Detect which cell encompasses the target text, then output its (x, y) center coordinate. 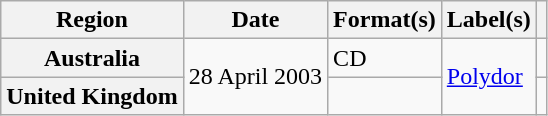
United Kingdom (92, 96)
Label(s) (488, 20)
Date (255, 20)
Format(s) (385, 20)
CD (385, 58)
Polydor (488, 77)
28 April 2003 (255, 77)
Region (92, 20)
Australia (92, 58)
